Capture the cell that displays the provided text and extract its [X, Y] central coordinate. 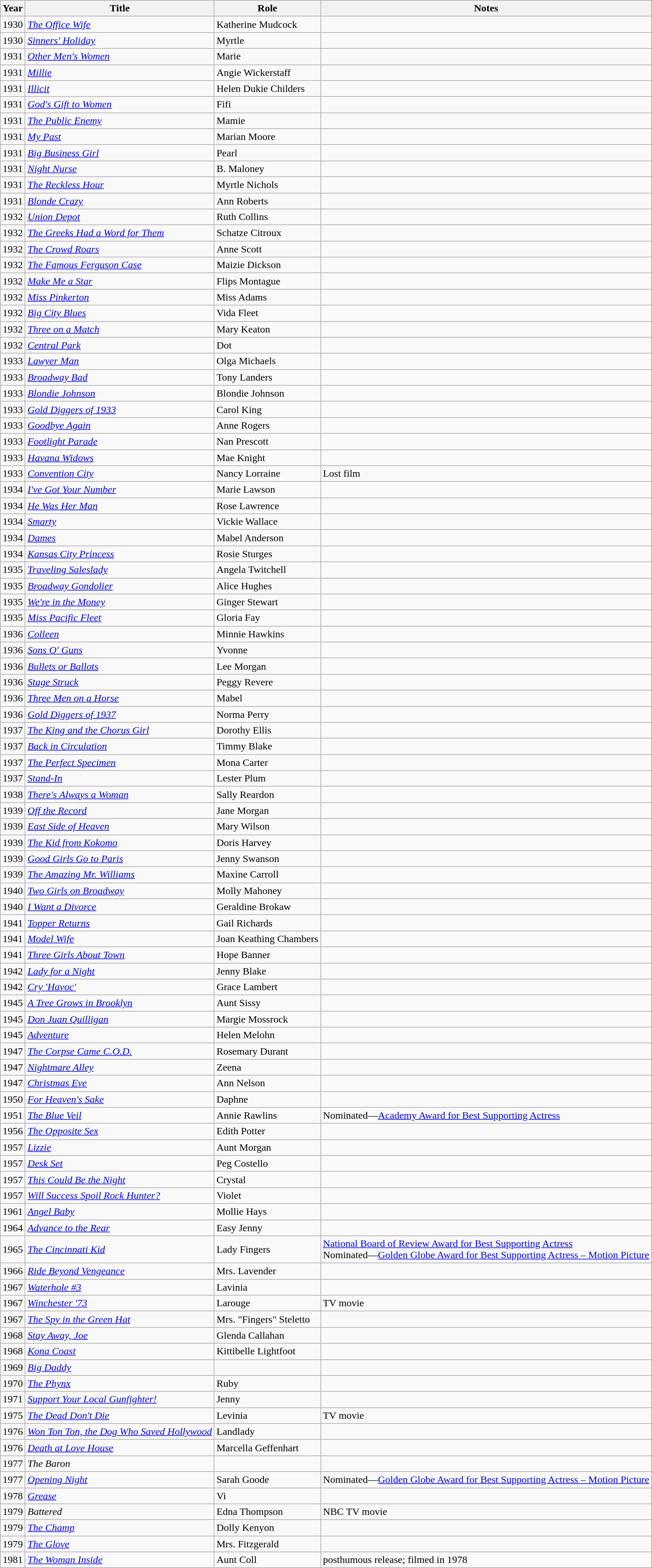
Convention City [120, 474]
Stage Struck [120, 682]
Timmy Blake [267, 746]
Aunt Coll [267, 1560]
Nan Prescott [267, 441]
The Reckless Hour [120, 185]
Ann Roberts [267, 201]
Goodbye Again [120, 425]
The Glove [120, 1544]
Blonde Crazy [120, 201]
Central Park [120, 345]
Daphne [267, 1099]
Anne Rogers [267, 425]
Tony Landers [267, 377]
Lady for a Night [120, 971]
Battered [120, 1512]
Jenny [267, 1399]
Sinners' Holiday [120, 40]
Angie Wickerstaff [267, 72]
Dorothy Ellis [267, 730]
Gold Diggers of 1937 [120, 714]
Carol King [267, 409]
Grace Lambert [267, 987]
Annie Rawlins [267, 1115]
Katherine Mudcock [267, 24]
1975 [13, 1415]
Mamie [267, 121]
Broadway Bad [120, 377]
Mona Carter [267, 763]
The Champ [120, 1528]
This Could Be the Night [120, 1179]
1965 [13, 1249]
Easy Jenny [267, 1228]
Grease [120, 1496]
Title [120, 8]
Smarty [120, 522]
Helen Dukie Childers [267, 89]
Lavinia [267, 1287]
Other Men's Women [120, 56]
Gold Diggers of 1933 [120, 409]
Doris Harvey [267, 843]
Miss Pacific Fleet [120, 618]
Three Men on a Horse [120, 698]
For Heaven's Sake [120, 1099]
Union Depot [120, 217]
1961 [13, 1211]
I Want a Divorce [120, 907]
Vickie Wallace [267, 522]
1970 [13, 1383]
Model Wife [120, 939]
Notes [486, 8]
Mrs. "Fingers" Steletto [267, 1319]
Three Girls About Town [120, 955]
Kittibelle Lightfoot [267, 1351]
Miss Pinkerton [120, 297]
Winchester '73 [120, 1303]
Helen Melohn [267, 1035]
Landlady [267, 1431]
1966 [13, 1271]
Bullets or Ballots [120, 666]
Lizzie [120, 1147]
Off the Record [120, 811]
Alice Hughes [267, 586]
Nominated—Golden Globe Award for Best Supporting Actress – Motion Picture [486, 1479]
Havana Widows [120, 457]
Larouge [267, 1303]
Flips Montague [267, 281]
Lee Morgan [267, 666]
Marie Lawson [267, 490]
Night Nurse [120, 169]
We're in the Money [120, 602]
Colleen [120, 634]
Peg Costello [267, 1163]
Myrtle Nichols [267, 185]
The Perfect Specimen [120, 763]
Sarah Goode [267, 1479]
Sons O' Guns [120, 650]
Kona Coast [120, 1351]
East Side of Heaven [120, 827]
Aunt Morgan [267, 1147]
God's Gift to Women [120, 105]
Hope Banner [267, 955]
Traveling Saleslady [120, 570]
Maizie Dickson [267, 265]
Rosemary Durant [267, 1051]
Ruby [267, 1383]
Will Success Spoil Rock Hunter? [120, 1195]
Angela Twitchell [267, 570]
There's Always a Woman [120, 795]
Ruth Collins [267, 217]
A Tree Grows in Brooklyn [120, 1003]
Nancy Lorraine [267, 474]
Peggy Revere [267, 682]
Ginger Stewart [267, 602]
Support Your Local Gunfighter! [120, 1399]
Rose Lawrence [267, 506]
Mary Wilson [267, 827]
B. Maloney [267, 169]
Mollie Hays [267, 1211]
Marian Moore [267, 137]
Molly Mahoney [267, 891]
The Greeks Had a Word for Them [120, 233]
Back in Circulation [120, 746]
Lawyer Man [120, 361]
Big City Blues [120, 313]
Norma Perry [267, 714]
The Amazing Mr. Williams [120, 875]
The Office Wife [120, 24]
Stay Away, Joe [120, 1335]
Cry 'Havoc' [120, 987]
Opening Night [120, 1479]
The Blue Veil [120, 1115]
Topper Returns [120, 923]
The King and the Chorus Girl [120, 730]
Won Ton Ton, the Dog Who Saved Hollywood [120, 1431]
Make Me a Star [120, 281]
Ann Nelson [267, 1083]
1981 [13, 1560]
Jenny Blake [267, 971]
My Past [120, 137]
Desk Set [120, 1163]
Angel Baby [120, 1211]
Edna Thompson [267, 1512]
Three on a Match [120, 329]
Lady Fingers [267, 1249]
Margie Mossrock [267, 1019]
I've Got Your Number [120, 490]
Aunt Sissy [267, 1003]
The Phynx [120, 1383]
Maxine Carroll [267, 875]
Dolly Kenyon [267, 1528]
Nightmare Alley [120, 1067]
Nominated—Academy Award for Best Supporting Actress [486, 1115]
Waterhole #3 [120, 1287]
Footlight Parade [120, 441]
Stand-In [120, 779]
Ride Beyond Vengeance [120, 1271]
The Crowd Roars [120, 249]
Sally Reardon [267, 795]
Christmas Eve [120, 1083]
Gloria Fay [267, 618]
Glenda Callahan [267, 1335]
The Famous Ferguson Case [120, 265]
Mae Knight [267, 457]
Violet [267, 1195]
1938 [13, 795]
Dot [267, 345]
Mabel [267, 698]
1969 [13, 1367]
Lost film [486, 474]
Olga Michaels [267, 361]
1971 [13, 1399]
Gail Richards [267, 923]
Mabel Anderson [267, 538]
Marcella Geffenhart [267, 1447]
Kansas City Princess [120, 554]
Yvonne [267, 650]
National Board of Review Award for Best Supporting ActressNominated—Golden Globe Award for Best Supporting Actress – Motion Picture [486, 1249]
Rosie Sturges [267, 554]
Levinia [267, 1415]
The Woman Inside [120, 1560]
1951 [13, 1115]
The Cincinnati Kid [120, 1249]
Miss Adams [267, 297]
Big Business Girl [120, 153]
Fifi [267, 105]
Pearl [267, 153]
Adventure [120, 1035]
The Spy in the Green Hat [120, 1319]
Role [267, 8]
Year [13, 8]
Crystal [267, 1179]
Geraldine Brokaw [267, 907]
Advance to the Rear [120, 1228]
Jane Morgan [267, 811]
Mrs. Fitzgerald [267, 1544]
1978 [13, 1496]
Big Daddy [120, 1367]
The Corpse Came C.O.D. [120, 1051]
1964 [13, 1228]
The Baron [120, 1463]
Mrs. Lavender [267, 1271]
Death at Love House [120, 1447]
Mary Keaton [267, 329]
Schatze Citroux [267, 233]
Vida Fleet [267, 313]
Edith Potter [267, 1131]
Zeena [267, 1067]
The Public Enemy [120, 121]
Myrtle [267, 40]
The Kid from Kokomo [120, 843]
The Opposite Sex [120, 1131]
Anne Scott [267, 249]
Joan Keathing Chambers [267, 939]
The Dead Don't Die [120, 1415]
1950 [13, 1099]
Marie [267, 56]
Vi [267, 1496]
Don Juan Quilligan [120, 1019]
posthumous release; filmed in 1978 [486, 1560]
Illicit [120, 89]
He Was Her Man [120, 506]
Good Girls Go to Paris [120, 859]
Millie [120, 72]
1956 [13, 1131]
Minnie Hawkins [267, 634]
Broadway Gondolier [120, 586]
NBC TV movie [486, 1512]
Two Girls on Broadway [120, 891]
Jenny Swanson [267, 859]
Lester Plum [267, 779]
Dames [120, 538]
